Capture the cell that displays the provided text and extract its (x, y) central coordinate. 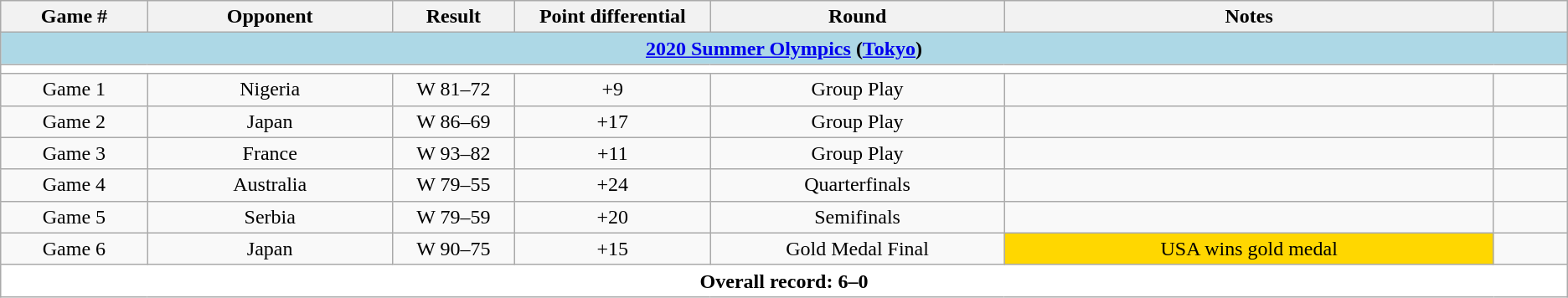
W 86–69 (453, 121)
+20 (612, 217)
Australia (270, 185)
Serbia (270, 217)
Game # (74, 17)
W 81–72 (453, 90)
Point differential (612, 17)
France (270, 153)
Opponent (270, 17)
Notes (1250, 17)
Quarterfinals (858, 185)
+17 (612, 121)
Game 6 (74, 249)
+11 (612, 153)
Overall record: 6–0 (784, 280)
Round (858, 17)
Result (453, 17)
Semifinals (858, 217)
W 90–75 (453, 249)
W 93–82 (453, 153)
W 79–59 (453, 217)
2020 Summer Olympics (Tokyo) (784, 49)
Gold Medal Final (858, 249)
+9 (612, 90)
Game 5 (74, 217)
Nigeria (270, 90)
Game 3 (74, 153)
Game 2 (74, 121)
W 79–55 (453, 185)
Game 1 (74, 90)
USA wins gold medal (1250, 249)
+15 (612, 249)
+24 (612, 185)
Game 4 (74, 185)
